Search for the cell housing the specified text and yield its (X, Y) center coordinate. 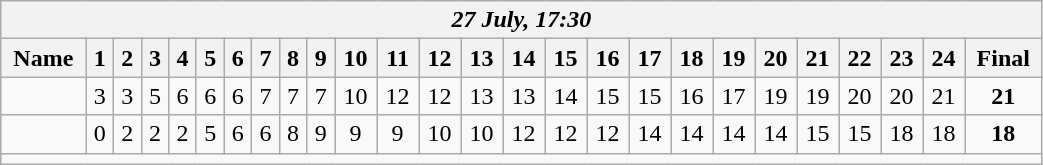
0 (100, 134)
4 (183, 58)
22 (860, 58)
27 July, 17:30 (522, 20)
Name (44, 58)
24 (944, 58)
23 (902, 58)
11 (398, 58)
1 (100, 58)
Final (1004, 58)
